Return [x, y] of the center of cell containing provided text 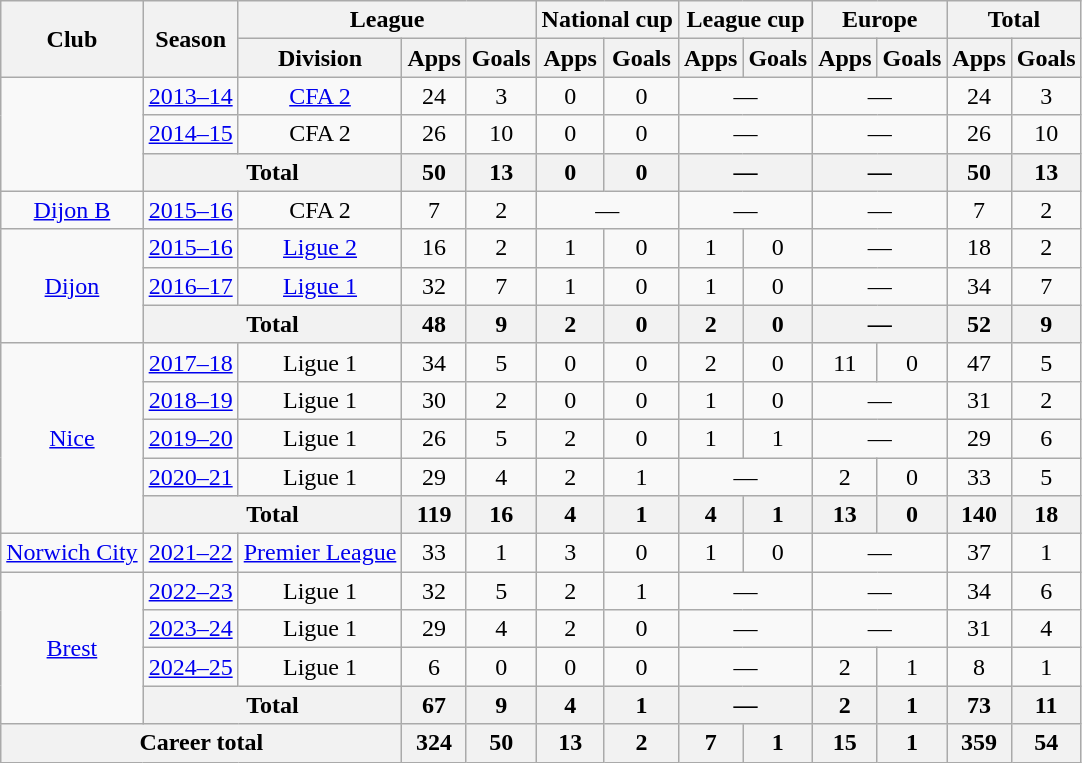
8 [979, 667]
League cup [745, 20]
Europe [880, 20]
2020–21 [190, 477]
Club [72, 39]
119 [434, 515]
37 [979, 553]
Dijon B [72, 210]
Norwich City [72, 553]
47 [979, 362]
30 [434, 400]
359 [979, 743]
2016–17 [190, 286]
52 [979, 324]
Season [190, 39]
National cup [607, 20]
2019–20 [190, 438]
48 [434, 324]
140 [979, 515]
Nice [72, 438]
Ligue 2 [320, 248]
2017–18 [190, 362]
Division [320, 58]
2022–23 [190, 591]
54 [1046, 743]
73 [979, 705]
15 [845, 743]
2018–19 [190, 400]
Career total [202, 743]
Dijon [72, 286]
67 [434, 705]
2014–15 [190, 134]
2023–24 [190, 629]
2013–14 [190, 96]
League [387, 20]
Premier League [320, 553]
2021–22 [190, 553]
2024–25 [190, 667]
324 [434, 743]
Brest [72, 648]
